Return [x, y] of the center of cell containing provided text 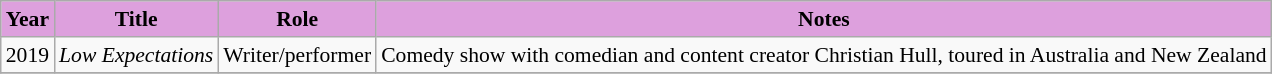
Low Expectations [136, 55]
Comedy show with comedian and content creator Christian Hull, toured in Australia and New Zealand [824, 55]
Writer/performer [297, 55]
Role [297, 19]
Year [28, 19]
Title [136, 19]
2019 [28, 55]
Notes [824, 19]
